Capture the cell that displays the provided text and extract its [x, y] central coordinate. 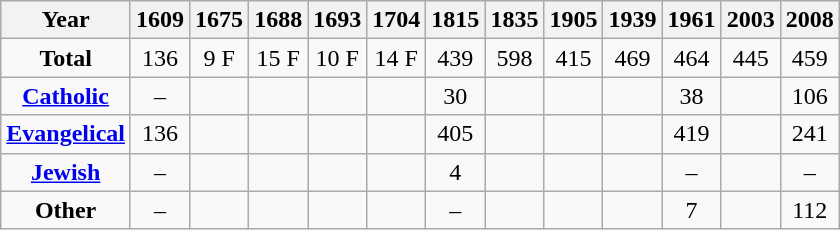
439 [456, 58]
7 [692, 210]
Year [66, 20]
10 F [338, 58]
241 [810, 134]
15 F [278, 58]
1675 [220, 20]
38 [692, 96]
4 [456, 172]
2008 [810, 20]
1815 [456, 20]
1693 [338, 20]
598 [514, 58]
Evangelical [66, 134]
30 [456, 96]
Other [66, 210]
112 [810, 210]
419 [692, 134]
1905 [574, 20]
1961 [692, 20]
Jewish [66, 172]
1939 [632, 20]
405 [456, 134]
415 [574, 58]
469 [632, 58]
Total [66, 58]
2003 [750, 20]
459 [810, 58]
1704 [396, 20]
1609 [160, 20]
1835 [514, 20]
106 [810, 96]
445 [750, 58]
Catholic [66, 96]
1688 [278, 20]
464 [692, 58]
9 F [220, 58]
14 F [396, 58]
